Determine the [X, Y] coordinate at the center of the cell enclosing the given text.  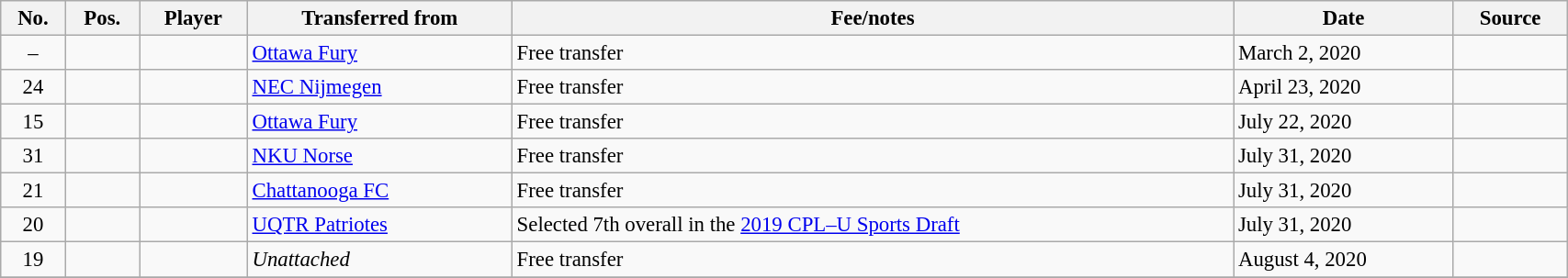
Source [1510, 18]
19 [33, 260]
Chattanooga FC [379, 191]
Selected 7th overall in the 2019 CPL–U Sports Draft [873, 225]
NEC Nijmegen [379, 87]
Transferred from [379, 18]
31 [33, 156]
21 [33, 191]
Fee/notes [873, 18]
Date [1344, 18]
20 [33, 225]
August 4, 2020 [1344, 260]
April 23, 2020 [1344, 87]
Player [194, 18]
March 2, 2020 [1344, 53]
NKU Norse [379, 156]
July 22, 2020 [1344, 122]
15 [33, 122]
– [33, 53]
Unattached [379, 260]
Pos. [102, 18]
24 [33, 87]
No. [33, 18]
UQTR Patriotes [379, 225]
